From the cell containing the given text, extract its center point as (X, Y) coordinate. 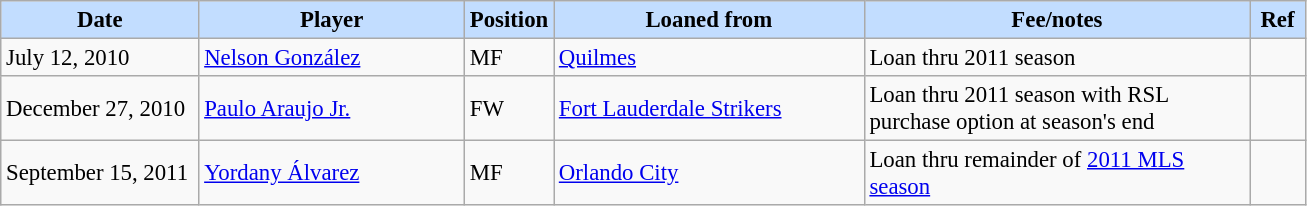
Orlando City (710, 174)
Ref (1278, 20)
Paulo Araujo Jr. (332, 108)
Fee/notes (1057, 20)
Nelson González (332, 58)
Loan thru 2011 season (1057, 58)
July 12, 2010 (100, 58)
September 15, 2011 (100, 174)
Date (100, 20)
Position (508, 20)
Loaned from (710, 20)
December 27, 2010 (100, 108)
Yordany Álvarez (332, 174)
Fort Lauderdale Strikers (710, 108)
Loan thru 2011 season with RSL purchase option at season's end (1057, 108)
Quilmes (710, 58)
Loan thru remainder of 2011 MLS season (1057, 174)
FW (508, 108)
Player (332, 20)
